Capture the cell that displays the provided text and extract its (X, Y) central coordinate. 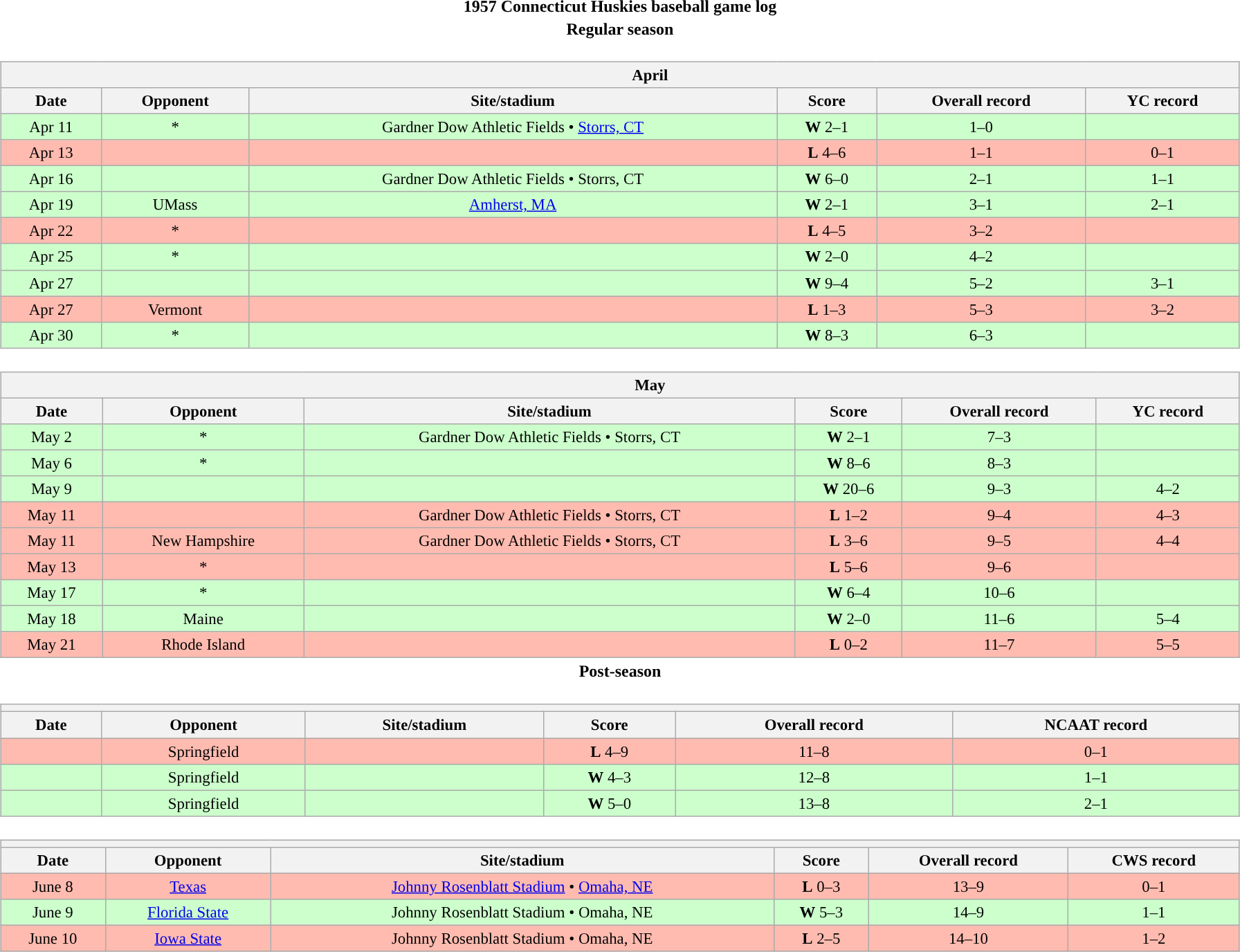
14–9 (968, 913)
5–5 (1168, 645)
W 4–3 (609, 777)
New Hampshire (203, 541)
April (620, 75)
L 2–5 (821, 938)
May 18 (52, 619)
1–2 (1154, 938)
13–8 (814, 803)
May 9 (52, 489)
W 9–4 (827, 283)
L 1–3 (827, 309)
L 0–2 (848, 645)
4–3 (1168, 515)
June 9 (53, 913)
1–0 (981, 127)
Texas (188, 886)
Apr 13 (51, 153)
8–3 (999, 463)
7–3 (999, 437)
L 5–6 (848, 567)
W 8–6 (848, 463)
11–8 (814, 751)
L 1–2 (848, 515)
W 6–4 (848, 593)
June 8 (53, 886)
5–3 (981, 309)
9–3 (999, 489)
11–7 (999, 645)
W 20–6 (848, 489)
L 4–6 (827, 153)
L 4–5 (827, 231)
W 5–3 (821, 913)
Apr 25 (51, 257)
11–6 (999, 619)
Apr 11 (51, 127)
5–2 (981, 283)
May 21 (52, 645)
W 8–3 (827, 335)
6–3 (981, 335)
9–6 (999, 567)
Vermont (175, 309)
Rhode Island (203, 645)
10–6 (999, 593)
W 5–0 (609, 803)
NCAAT record (1096, 725)
June 10 (53, 938)
Maine (203, 619)
4–4 (1168, 541)
12–8 (814, 777)
Florida State (188, 913)
CWS record (1154, 860)
May (620, 385)
9–5 (999, 541)
UMass (175, 205)
Apr 19 (51, 205)
L 4–9 (609, 751)
W 6–0 (827, 179)
May 13 (52, 567)
9–4 (999, 515)
Iowa State (188, 938)
Amherst, MA (513, 205)
14–10 (968, 938)
L 0–3 (821, 886)
Apr 16 (51, 179)
13–9 (968, 886)
5–4 (1168, 619)
May 2 (52, 437)
May 17 (52, 593)
Apr 30 (51, 335)
Apr 22 (51, 231)
L 3–6 (848, 541)
May 6 (52, 463)
